Determine the (x, y) coordinate at the center of the cell enclosing the given text.  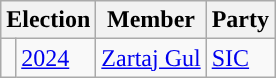
2024 (56, 58)
Zartaj Gul (151, 58)
SIC (240, 58)
Party (240, 20)
Member (151, 20)
Election (48, 20)
